Pinpoint the cell where the given text exists, returning its (X, Y) midpoint coordinate. 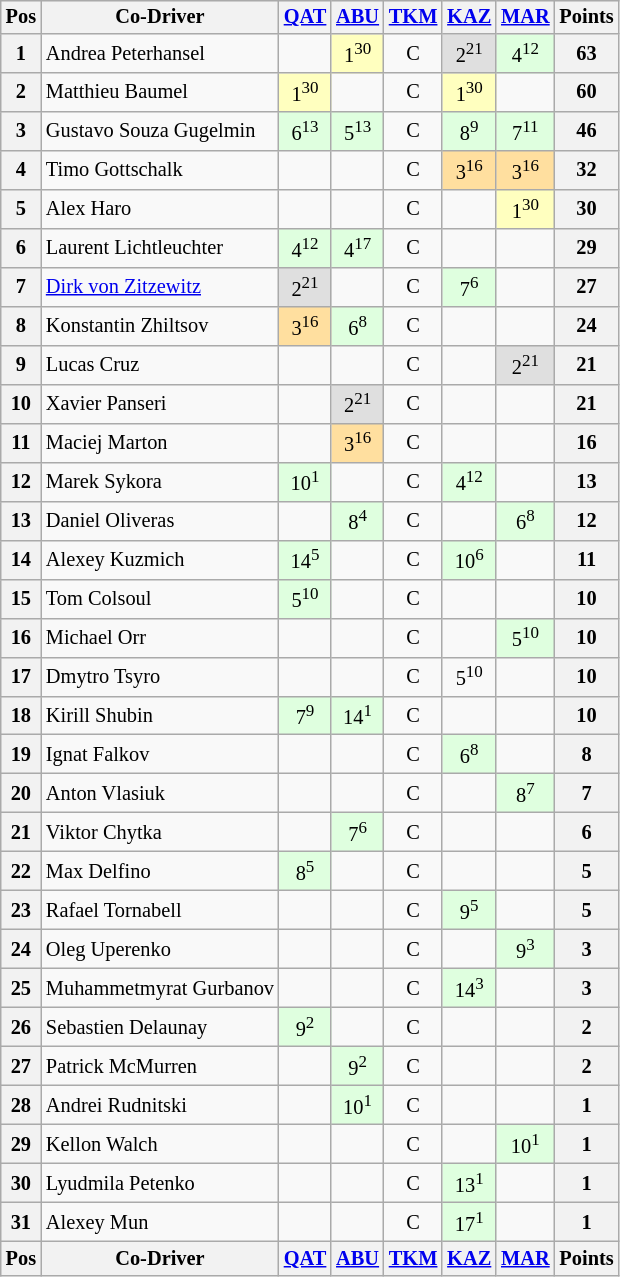
31 (21, 1222)
60 (587, 92)
Timo Gottschalk (160, 170)
18 (21, 716)
85 (305, 872)
711 (525, 132)
17 (21, 676)
89 (469, 132)
Muhammetmyrat Gurbanov (160, 988)
Alexey Kuzmich (160, 560)
25 (21, 988)
Max Delfino (160, 872)
Gustavo Souza Gugelmin (160, 132)
Lucas Cruz (160, 364)
417 (358, 248)
Lyudmila Petenko (160, 1182)
46 (587, 132)
87 (525, 794)
Oleg Uperenko (160, 950)
513 (358, 132)
28 (21, 1106)
4 (21, 170)
93 (525, 950)
Konstantin Zhiltsov (160, 326)
Matthieu Baumel (160, 92)
15 (21, 598)
9 (21, 364)
23 (21, 910)
Patrick McMurren (160, 1066)
95 (469, 910)
141 (358, 716)
32 (587, 170)
26 (21, 1028)
Andrei Rudnitski (160, 1106)
14 (21, 560)
131 (469, 1182)
84 (358, 520)
106 (469, 560)
Viktor Chytka (160, 832)
Daniel Oliveras (160, 520)
22 (21, 872)
Laurent Lichtleuchter (160, 248)
613 (305, 132)
Alexey Mun (160, 1222)
Alex Haro (160, 210)
Ignat Falkov (160, 754)
Dirk von Zitzewitz (160, 288)
Anton Vlasiuk (160, 794)
171 (469, 1222)
63 (587, 54)
Xavier Panseri (160, 404)
Dmytro Tsyro (160, 676)
19 (21, 754)
Maciej Marton (160, 442)
79 (305, 716)
Andrea Peterhansel (160, 54)
20 (21, 794)
143 (469, 988)
Tom Colsoul (160, 598)
145 (305, 560)
Kirill Shubin (160, 716)
Sebastien Delaunay (160, 1028)
Michael Orr (160, 638)
Rafael Tornabell (160, 910)
Kellon Walch (160, 1144)
Marek Sykora (160, 482)
